Pinpoint the cell where the given text exists, returning its (X, Y) midpoint coordinate. 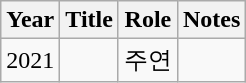
2021 (30, 60)
Role (148, 20)
Year (30, 20)
Title (90, 20)
주연 (148, 60)
Notes (211, 20)
